Return the [x, y] coordinate for the center point of the cell that contains the specified text.  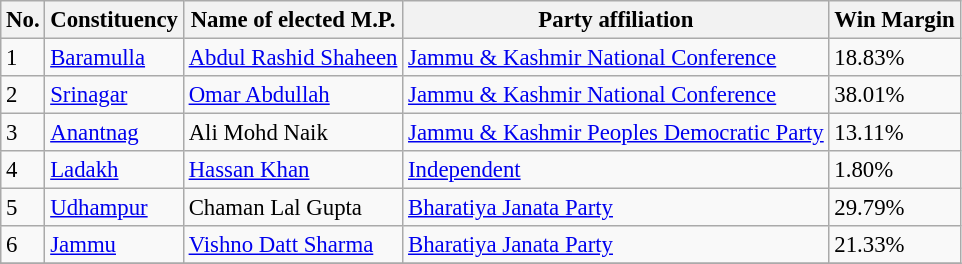
6 [23, 245]
Name of elected M.P. [292, 20]
5 [23, 208]
Omar Abdullah [292, 95]
No. [23, 20]
Jammu [114, 245]
Hassan Khan [292, 170]
2 [23, 95]
13.11% [894, 133]
Party affiliation [616, 20]
Constituency [114, 20]
Chaman Lal Gupta [292, 208]
4 [23, 170]
Independent [616, 170]
Ali Mohd Naik [292, 133]
Ladakh [114, 170]
Baramulla [114, 58]
Vishno Datt Sharma [292, 245]
3 [23, 133]
Win Margin [894, 20]
21.33% [894, 245]
Anantnag [114, 133]
1.80% [894, 170]
Srinagar [114, 95]
Udhampur [114, 208]
18.83% [894, 58]
1 [23, 58]
Jammu & Kashmir Peoples Democratic Party [616, 133]
Abdul Rashid Shaheen [292, 58]
29.79% [894, 208]
38.01% [894, 95]
